For the text-containing cell, return its midpoint in [x, y] coordinate format. 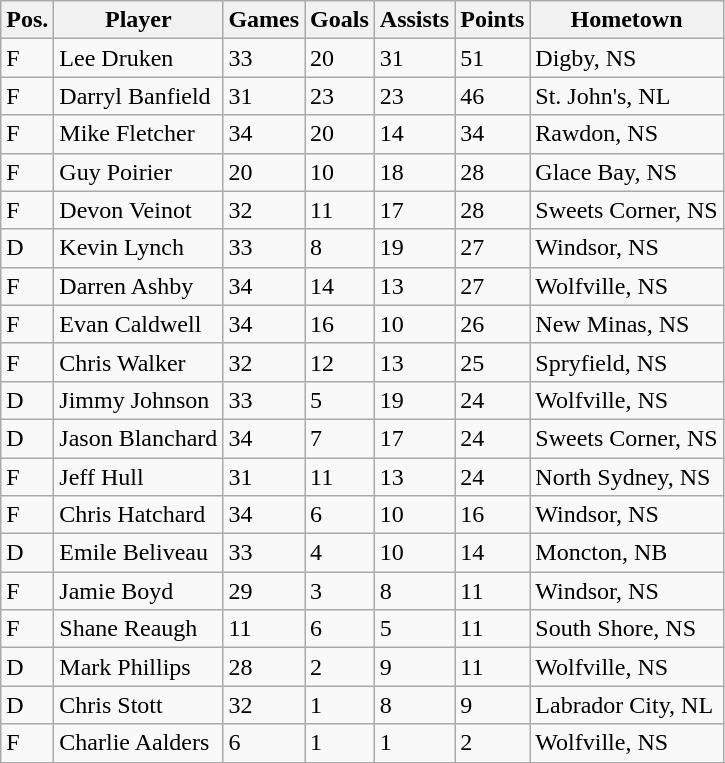
Lee Druken [138, 58]
Chris Walker [138, 362]
Player [138, 20]
Mark Phillips [138, 667]
Mike Fletcher [138, 134]
Jason Blanchard [138, 438]
Games [264, 20]
Points [492, 20]
Kevin Lynch [138, 248]
Digby, NS [626, 58]
Charlie Aalders [138, 743]
26 [492, 324]
Pos. [28, 20]
Jeff Hull [138, 477]
29 [264, 591]
Chris Hatchard [138, 515]
Assists [414, 20]
12 [340, 362]
Emile Beliveau [138, 553]
Spryfield, NS [626, 362]
Jimmy Johnson [138, 400]
Darryl Banfield [138, 96]
Darren Ashby [138, 286]
18 [414, 172]
Evan Caldwell [138, 324]
Guy Poirier [138, 172]
7 [340, 438]
New Minas, NS [626, 324]
Rawdon, NS [626, 134]
St. John's, NL [626, 96]
Moncton, NB [626, 553]
4 [340, 553]
Goals [340, 20]
Shane Reaugh [138, 629]
Glace Bay, NS [626, 172]
Jamie Boyd [138, 591]
Labrador City, NL [626, 705]
South Shore, NS [626, 629]
3 [340, 591]
46 [492, 96]
North Sydney, NS [626, 477]
Hometown [626, 20]
Chris Stott [138, 705]
Devon Veinot [138, 210]
25 [492, 362]
51 [492, 58]
